Detect which cell encompasses the target text, then output its [x, y] center coordinate. 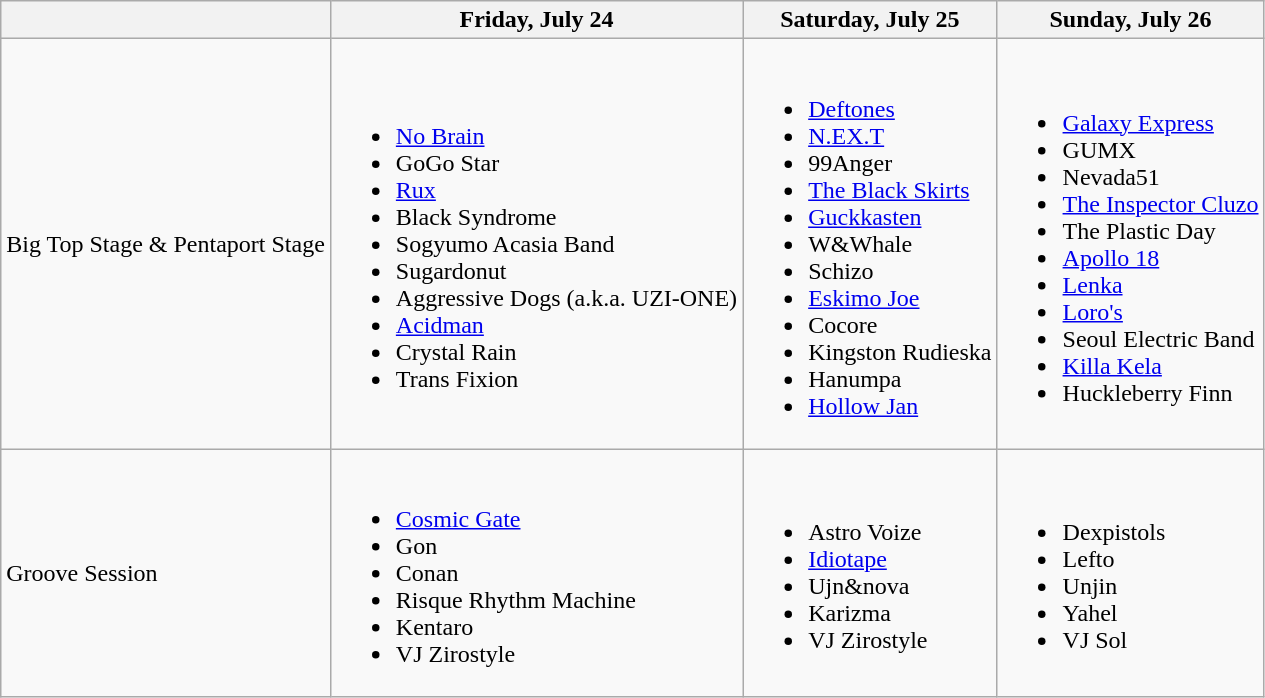
No BrainGoGo StarRuxBlack SyndromeSogyumo Acasia BandSugardonutAggressive Dogs (a.k.a. UZI-ONE)AcidmanCrystal RainTrans Fixion [536, 244]
Saturday, July 25 [870, 20]
Big Top Stage & Pentaport Stage [166, 244]
DexpistolsLeftoUnjinYahelVJ Sol [1130, 573]
DeftonesN.EX.T99AngerThe Black SkirtsGuckkastenW&WhaleSchizoEskimo JoeCocoreKingston RudieskaHanumpaHollow Jan [870, 244]
Cosmic GateGonConanRisque Rhythm MachineKentaroVJ Zirostyle [536, 573]
Astro VoizeIdiotapeUjn&novaKarizmaVJ Zirostyle [870, 573]
Sunday, July 26 [1130, 20]
Galaxy ExpressGUMXNevada51The Inspector CluzoThe Plastic DayApollo 18LenkaLoro'sSeoul Electric BandKilla KelaHuckleberry Finn [1130, 244]
Friday, July 24 [536, 20]
Groove Session [166, 573]
